Detect which cell encompasses the target text, then output its [x, y] center coordinate. 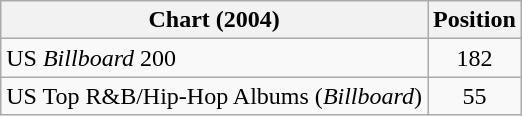
Position [475, 20]
US Top R&B/Hip-Hop Albums (Billboard) [214, 96]
US Billboard 200 [214, 58]
182 [475, 58]
55 [475, 96]
Chart (2004) [214, 20]
